Return (x, y) of the center of cell containing provided text 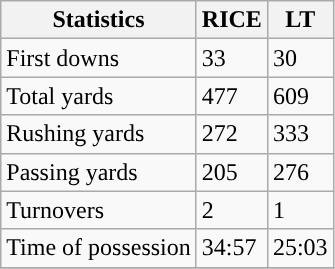
Time of possession (99, 248)
25:03 (300, 248)
LT (300, 20)
RICE (232, 20)
205 (232, 172)
Rushing yards (99, 134)
Statistics (99, 20)
1 (300, 210)
333 (300, 134)
Total yards (99, 96)
272 (232, 134)
34:57 (232, 248)
33 (232, 58)
609 (300, 96)
Passing yards (99, 172)
Turnovers (99, 210)
2 (232, 210)
276 (300, 172)
477 (232, 96)
30 (300, 58)
First downs (99, 58)
